Find where the given text appears and provide that cell's center as (X, Y) coordinate. 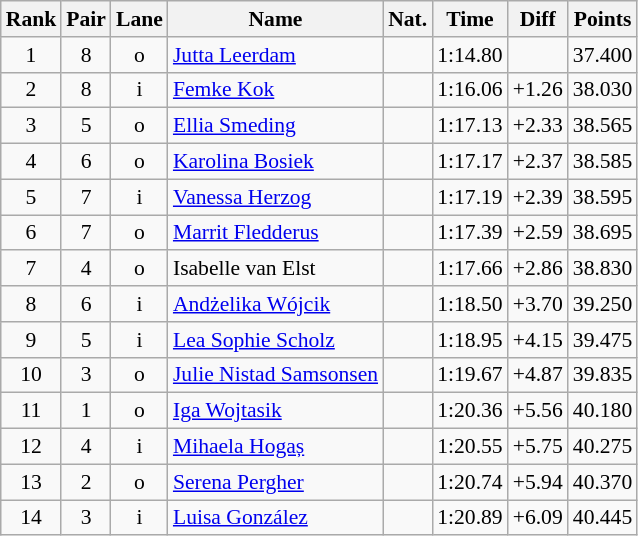
Jutta Leerdam (276, 55)
Vanessa Herzog (276, 197)
Serena Pergher (276, 482)
Femke Kok (276, 90)
+6.09 (538, 518)
Iga Wojtasik (276, 411)
Diff (538, 19)
Lea Sophie Scholz (276, 340)
38.830 (602, 269)
1:17.17 (470, 162)
+5.75 (538, 447)
Mihaela Hogaș (276, 447)
Nat. (408, 19)
Luisa González (276, 518)
1:16.06 (470, 90)
14 (32, 518)
+4.87 (538, 375)
Points (602, 19)
Lane (140, 19)
1:14.80 (470, 55)
38.595 (602, 197)
1:20.36 (470, 411)
1:20.55 (470, 447)
1:18.50 (470, 304)
1:17.39 (470, 233)
+5.56 (538, 411)
38.695 (602, 233)
Andżelika Wójcik (276, 304)
Rank (32, 19)
10 (32, 375)
40.275 (602, 447)
Time (470, 19)
39.835 (602, 375)
40.370 (602, 482)
1:17.66 (470, 269)
11 (32, 411)
+2.33 (538, 126)
40.180 (602, 411)
+2.86 (538, 269)
Julie Nistad Samsonsen (276, 375)
37.400 (602, 55)
40.445 (602, 518)
+4.15 (538, 340)
+1.26 (538, 90)
12 (32, 447)
Pair (86, 19)
+5.94 (538, 482)
1:20.89 (470, 518)
+3.70 (538, 304)
13 (32, 482)
1:18.95 (470, 340)
Ellia Smeding (276, 126)
Marrit Fledderus (276, 233)
9 (32, 340)
+2.59 (538, 233)
Karolina Bosiek (276, 162)
38.030 (602, 90)
+2.37 (538, 162)
1:19.67 (470, 375)
+2.39 (538, 197)
38.565 (602, 126)
39.475 (602, 340)
1:17.19 (470, 197)
Isabelle van Elst (276, 269)
1:17.13 (470, 126)
38.585 (602, 162)
39.250 (602, 304)
Name (276, 19)
1:20.74 (470, 482)
